Return the (X, Y) coordinate for the center point of the cell that contains the specified text.  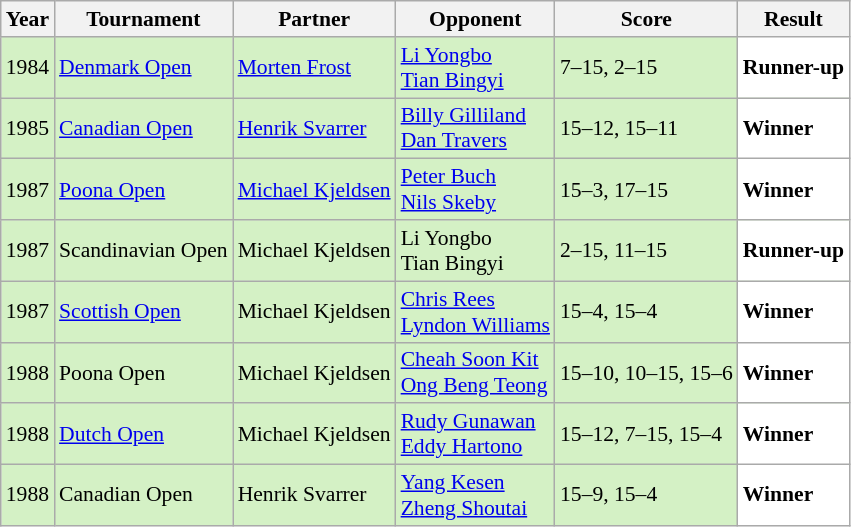
Peter Buch Nils Skeby (476, 190)
Year (28, 19)
15–12, 15–11 (646, 128)
Tournament (144, 19)
Morten Frost (314, 68)
Scottish Open (144, 312)
Scandinavian Open (144, 250)
Opponent (476, 19)
Billy Gilliland Dan Travers (476, 128)
Yang Kesen Zheng Shoutai (476, 496)
1985 (28, 128)
15–4, 15–4 (646, 312)
Rudy Gunawan Eddy Hartono (476, 434)
Result (794, 19)
15–12, 7–15, 15–4 (646, 434)
Cheah Soon Kit Ong Beng Teong (476, 372)
15–9, 15–4 (646, 496)
Dutch Open (144, 434)
2–15, 11–15 (646, 250)
15–3, 17–15 (646, 190)
15–10, 10–15, 15–6 (646, 372)
Partner (314, 19)
7–15, 2–15 (646, 68)
Score (646, 19)
1984 (28, 68)
Denmark Open (144, 68)
Chris Rees Lyndon Williams (476, 312)
